Detect which cell encompasses the target text, then output its [X, Y] center coordinate. 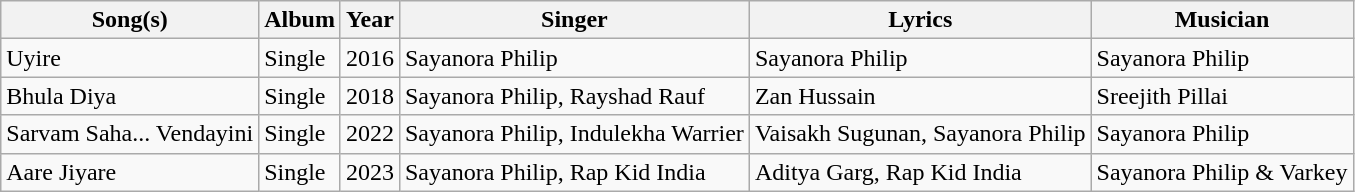
2016 [370, 58]
Sarvam Saha... Vendayini [130, 134]
Lyrics [920, 20]
Album [300, 20]
Sreejith Pillai [1222, 96]
Sayanora Philip, Rap Kid India [574, 172]
Singer [574, 20]
Vaisakh Sugunan, Sayanora Philip [920, 134]
Year [370, 20]
2023 [370, 172]
Song(s) [130, 20]
Sayanora Philip, Indulekha Warrier [574, 134]
Sayanora Philip & Varkey [1222, 172]
Sayanora Philip, Rayshad Rauf [574, 96]
Aare Jiyare [130, 172]
2018 [370, 96]
Aditya Garg, Rap Kid India [920, 172]
Zan Hussain [920, 96]
Bhula Diya [130, 96]
2022 [370, 134]
Uyire [130, 58]
Musician [1222, 20]
